Detect which cell encompasses the target text, then output its [x, y] center coordinate. 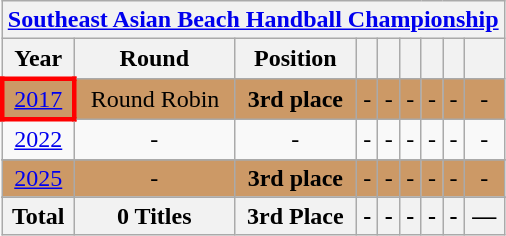
3rd Place [295, 216]
2025 [38, 178]
Year [38, 59]
Position [295, 59]
0 Titles [154, 216]
2022 [38, 139]
Round [154, 59]
Southeast Asian Beach Handball Championship [253, 20]
2017 [38, 98]
Total [38, 216]
Round Robin [154, 98]
— [484, 216]
